Locate the cell with the specified text and output its (x, y) center coordinate. 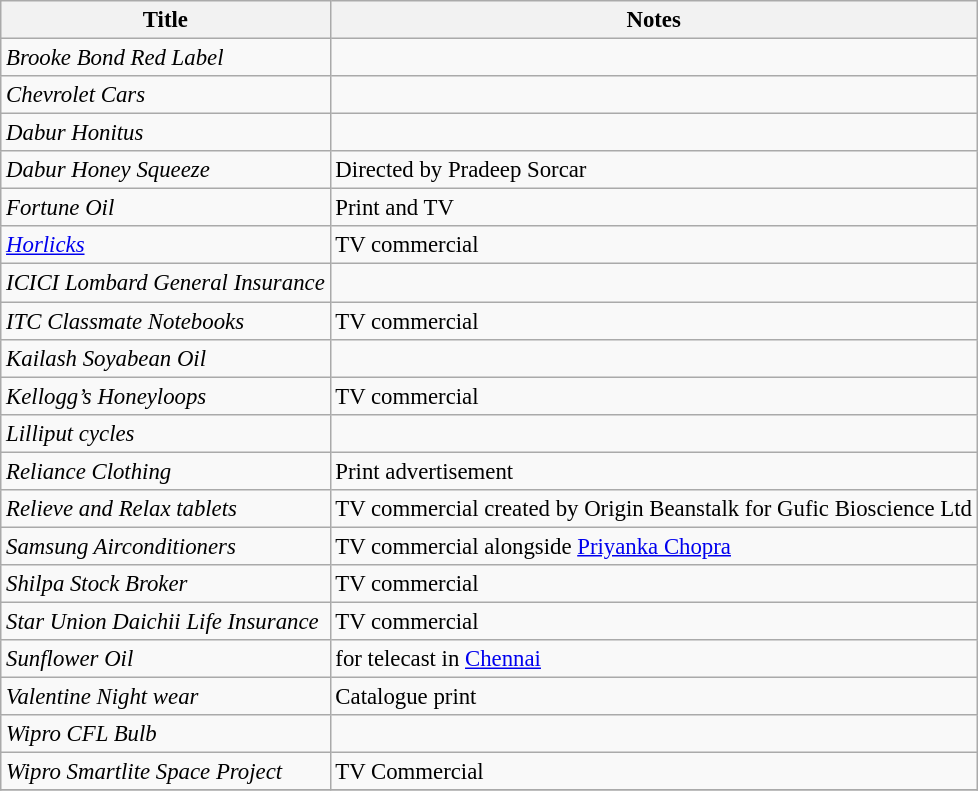
Brooke Bond Red Label (166, 58)
Directed by Pradeep Sorcar (654, 170)
TV commercial created by Origin Beanstalk for Gufic Bioscience Ltd (654, 509)
Star Union Daichii Life Insurance (166, 621)
Dabur Honey Squeeze (166, 170)
ICICI Lombard General Insurance (166, 283)
Shilpa Stock Broker (166, 584)
ITC Classmate Notebooks (166, 321)
Relieve and Relax tablets (166, 509)
Wipro Smartlite Space Project (166, 772)
Kellogg’s Honeyloops (166, 396)
Kailash Soyabean Oil (166, 358)
Reliance Clothing (166, 471)
Horlicks (166, 245)
Sunflower Oil (166, 659)
Dabur Honitus (166, 133)
Title (166, 20)
Notes (654, 20)
Catalogue print (654, 697)
Chevrolet Cars (166, 95)
Print advertisement (654, 471)
TV commercial alongside Priyanka Chopra (654, 546)
for telecast in Chennai (654, 659)
Lilliput cycles (166, 433)
Samsung Airconditioners (166, 546)
Fortune Oil (166, 208)
Wipro CFL Bulb (166, 734)
Print and TV (654, 208)
Valentine Night wear (166, 697)
TV Commercial (654, 772)
